For the text-containing cell, return its midpoint in [x, y] coordinate format. 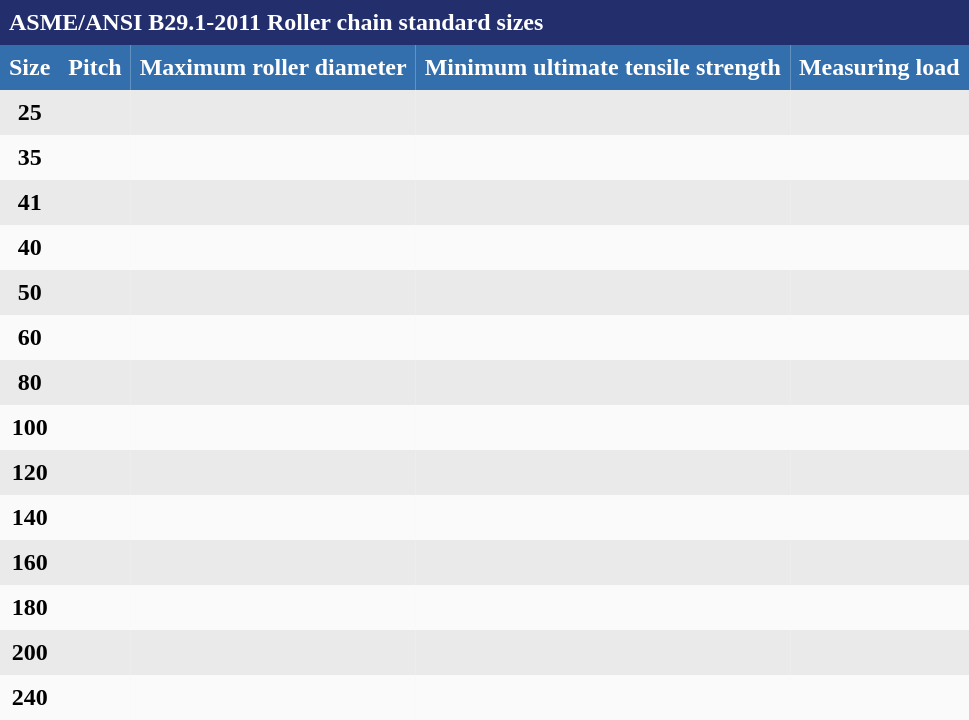
200 [30, 652]
41 [30, 202]
80 [30, 382]
120 [30, 472]
35 [30, 158]
140 [30, 518]
25 [30, 112]
100 [30, 428]
Measuring load [880, 68]
Minimum ultimate tensile strength [603, 68]
240 [30, 698]
Size [30, 68]
50 [30, 292]
Maximum roller diameter [274, 68]
ASME/ANSI B29.1-2011 Roller chain standard sizes [484, 22]
60 [30, 338]
160 [30, 562]
180 [30, 608]
40 [30, 248]
Pitch [94, 68]
